Return the [x, y] coordinate for the center point of the cell that contains the specified text.  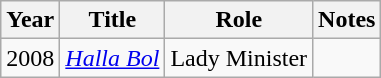
Year [30, 20]
Lady Minister [239, 58]
Notes [347, 20]
Halla Bol [112, 58]
2008 [30, 58]
Title [112, 20]
Role [239, 20]
